Locate the cell with the specified text and output its (X, Y) center coordinate. 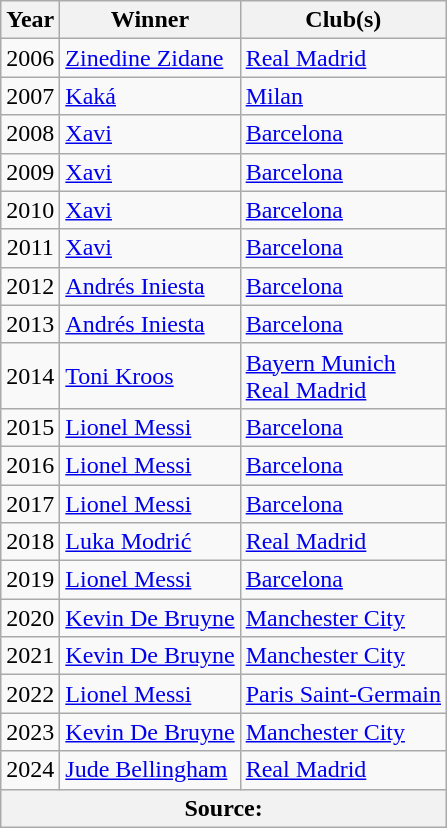
Winner (150, 20)
2017 (30, 503)
2008 (30, 134)
Zinedine Zidane (150, 58)
Paris Saint-Germain (343, 694)
2006 (30, 58)
Milan (343, 96)
Year (30, 20)
Kaká (150, 96)
2018 (30, 542)
Luka Modrić (150, 542)
2015 (30, 427)
2019 (30, 580)
2021 (30, 656)
2024 (30, 770)
2013 (30, 324)
Source: (224, 808)
2010 (30, 210)
2023 (30, 732)
2020 (30, 618)
2022 (30, 694)
2012 (30, 286)
2014 (30, 376)
2007 (30, 96)
2016 (30, 465)
2011 (30, 248)
Bayern Munich Real Madrid (343, 376)
Jude Bellingham (150, 770)
2009 (30, 172)
Toni Kroos (150, 376)
Club(s) (343, 20)
